Return [X, Y] of the center of cell containing provided text 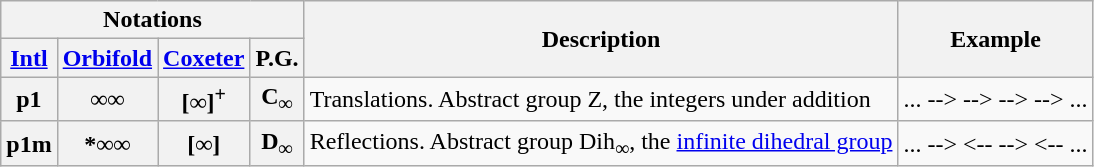
C∞ [277, 100]
Coxeter [204, 58]
Description [601, 39]
[∞]+ [204, 100]
D∞ [277, 143]
Translations. Abstract group Z, the integers under addition [601, 100]
Orbifold [107, 58]
p1 [29, 100]
Intl [29, 58]
... --> --> --> --> ... [996, 100]
*∞∞ [107, 143]
Example [996, 39]
Notations [152, 20]
[∞] [204, 143]
Reflections. Abstract group Dih∞, the infinite dihedral group [601, 143]
p1m [29, 143]
P.G. [277, 58]
... --> <-- --> <-- ... [996, 143]
∞∞ [107, 100]
